Return [X, Y] of the center of cell containing provided text 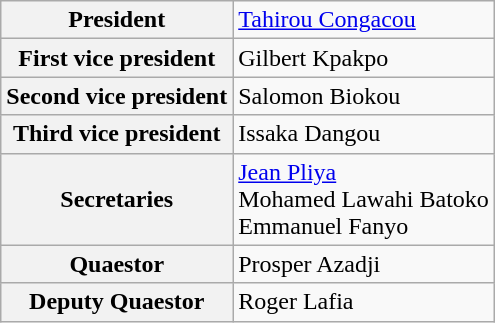
Second vice president [117, 96]
Roger Lafia [364, 302]
Deputy Quaestor [117, 302]
Gilbert Kpakpo [364, 58]
Issaka Dangou [364, 134]
Secretaries [117, 199]
President [117, 20]
First vice president [117, 58]
Third vice president [117, 134]
Jean PliyaMohamed Lawahi BatokoEmmanuel Fanyo [364, 199]
Tahirou Congacou [364, 20]
Prosper Azadji [364, 264]
Quaestor [117, 264]
Salomon Biokou [364, 96]
